Return the [X, Y] coordinate for the center point of the cell that contains the specified text.  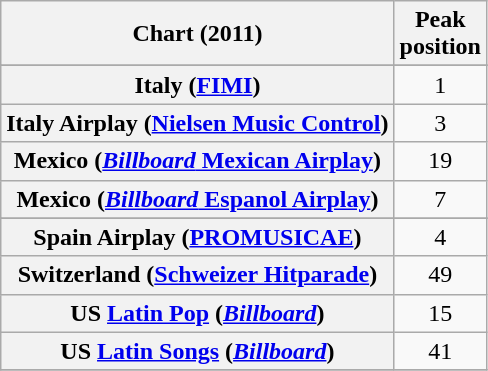
7 [440, 199]
US Latin Pop (Billboard) [198, 313]
Switzerland (Schweizer Hitparade) [198, 275]
49 [440, 275]
41 [440, 351]
1 [440, 85]
15 [440, 313]
US Latin Songs (Billboard) [198, 351]
4 [440, 237]
Peakposition [440, 34]
Italy Airplay (Nielsen Music Control) [198, 123]
3 [440, 123]
Mexico (Billboard Espanol Airplay) [198, 199]
Mexico (Billboard Mexican Airplay) [198, 161]
Italy (FIMI) [198, 85]
Chart (2011) [198, 34]
Spain Airplay (PROMUSICAE) [198, 237]
19 [440, 161]
